Find where the given text appears and provide that cell's center as (x, y) coordinate. 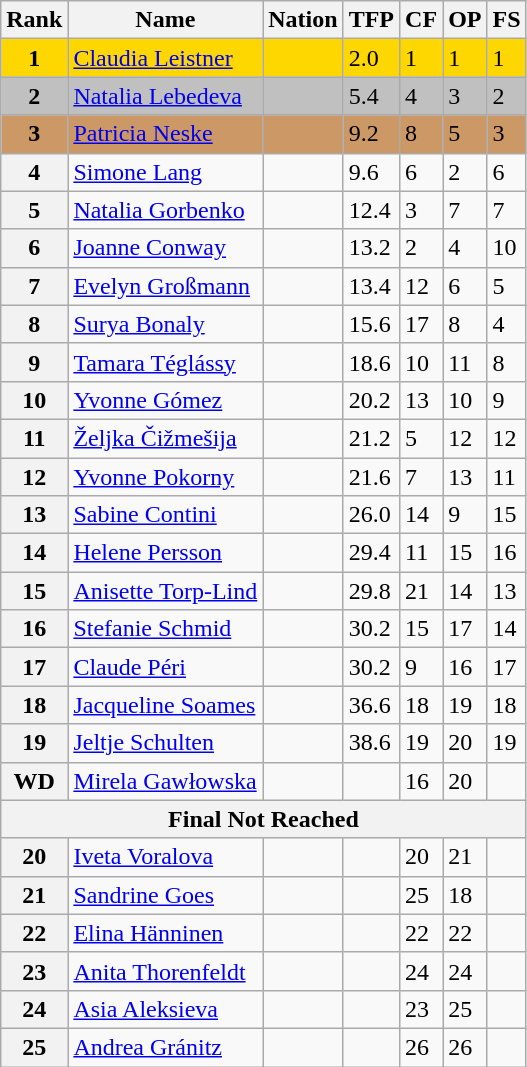
Iveta Voralova (166, 857)
FS (506, 20)
21.2 (371, 438)
Name (166, 20)
13.4 (371, 286)
TFP (371, 20)
Tamara Téglássy (166, 362)
20.2 (371, 400)
Natalia Gorbenko (166, 210)
Stefanie Schmid (166, 629)
Anita Thorenfeldt (166, 971)
Patricia Neske (166, 134)
Anisette Torp-Lind (166, 591)
Mirela Gawłowska (166, 781)
2.0 (371, 58)
36.6 (371, 705)
Evelyn Großmann (166, 286)
29.4 (371, 553)
Sandrine Goes (166, 895)
Claude Péri (166, 667)
Asia Aleksieva (166, 1009)
21.6 (371, 477)
Final Not Reached (264, 819)
CF (422, 20)
12.4 (371, 210)
Jeltje Schulten (166, 743)
OP (465, 20)
Rank (34, 20)
29.8 (371, 591)
Joanne Conway (166, 248)
13.2 (371, 248)
26.0 (371, 515)
9.6 (371, 172)
Nation (303, 20)
Natalia Lebedeva (166, 96)
Helene Persson (166, 553)
15.6 (371, 324)
5.4 (371, 96)
Claudia Leistner (166, 58)
Simone Lang (166, 172)
Željka Čižmešija (166, 438)
38.6 (371, 743)
Yvonne Gómez (166, 400)
Elina Hänninen (166, 933)
WD (34, 781)
9.2 (371, 134)
Andrea Gránitz (166, 1047)
Jacqueline Soames (166, 705)
Surya Bonaly (166, 324)
Yvonne Pokorny (166, 477)
18.6 (371, 362)
Sabine Contini (166, 515)
